For the text-containing cell, return its midpoint in [x, y] coordinate format. 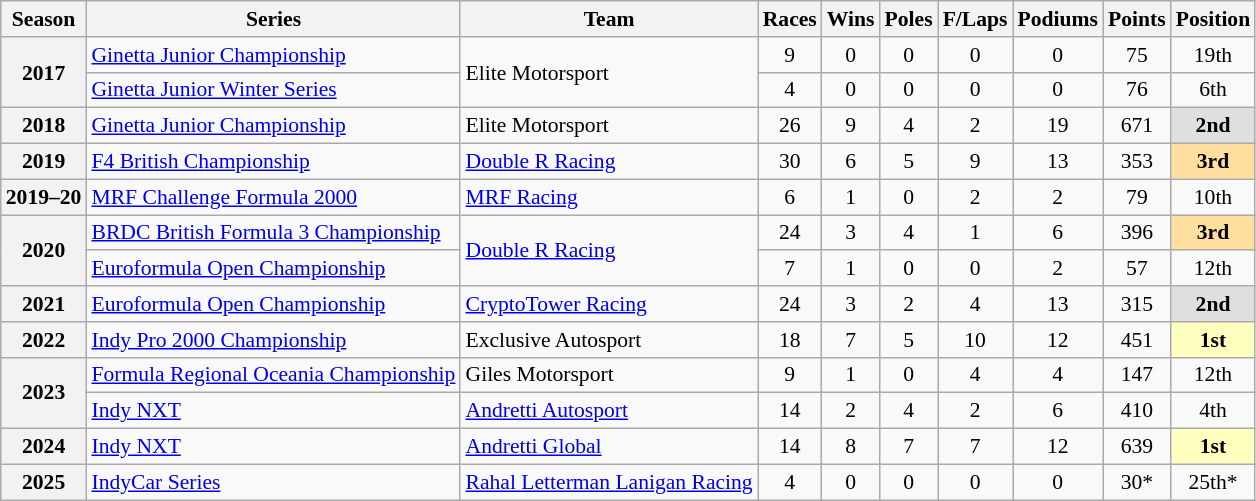
F4 British Championship [273, 162]
396 [1137, 233]
410 [1137, 411]
Poles [909, 19]
BRDC British Formula 3 Championship [273, 233]
2017 [44, 72]
451 [1137, 340]
Podiums [1058, 19]
25th* [1213, 482]
76 [1137, 90]
2019 [44, 162]
30 [790, 162]
IndyCar Series [273, 482]
671 [1137, 126]
79 [1137, 197]
2021 [44, 304]
2020 [44, 250]
6th [1213, 90]
Andretti Global [608, 447]
Indy Pro 2000 Championship [273, 340]
Andretti Autosport [608, 411]
F/Laps [976, 19]
Series [273, 19]
2023 [44, 392]
639 [1137, 447]
19th [1213, 55]
Wins [851, 19]
30* [1137, 482]
Formula Regional Oceania Championship [273, 375]
Team [608, 19]
18 [790, 340]
26 [790, 126]
147 [1137, 375]
Giles Motorsport [608, 375]
Rahal Letterman Lanigan Racing [608, 482]
MRF Racing [608, 197]
Races [790, 19]
353 [1137, 162]
75 [1137, 55]
MRF Challenge Formula 2000 [273, 197]
Position [1213, 19]
2019–20 [44, 197]
2024 [44, 447]
Ginetta Junior Winter Series [273, 90]
10th [1213, 197]
2022 [44, 340]
2025 [44, 482]
CryptoTower Racing [608, 304]
19 [1058, 126]
Exclusive Autosport [608, 340]
Season [44, 19]
315 [1137, 304]
4th [1213, 411]
8 [851, 447]
2018 [44, 126]
Points [1137, 19]
57 [1137, 269]
10 [976, 340]
